Locate the cell with the specified text and output its (x, y) center coordinate. 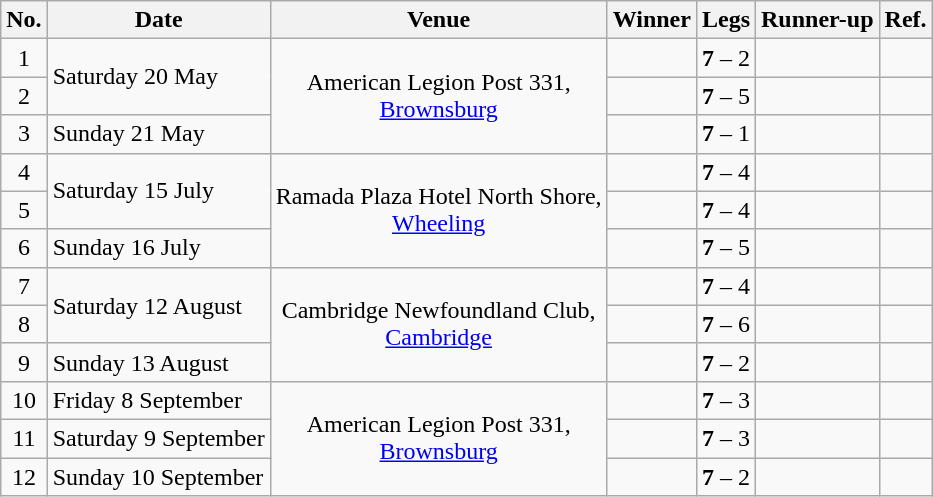
7 (24, 286)
12 (24, 477)
Ref. (906, 20)
Friday 8 September (158, 400)
No. (24, 20)
6 (24, 248)
5 (24, 210)
9 (24, 362)
Cambridge Newfoundland Club, Cambridge (438, 324)
Saturday 20 May (158, 77)
Saturday 9 September (158, 438)
Venue (438, 20)
Sunday 21 May (158, 134)
1 (24, 58)
10 (24, 400)
Sunday 10 September (158, 477)
Sunday 13 August (158, 362)
Runner-up (818, 20)
Legs (726, 20)
Winner (652, 20)
8 (24, 324)
Saturday 12 August (158, 305)
11 (24, 438)
3 (24, 134)
7 – 6 (726, 324)
Sunday 16 July (158, 248)
7 – 1 (726, 134)
2 (24, 96)
Saturday 15 July (158, 191)
4 (24, 172)
Date (158, 20)
Ramada Plaza Hotel North Shore, Wheeling (438, 210)
